Return the (x, y) coordinate for the center point of the cell that contains the specified text.  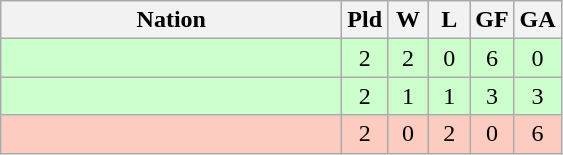
Nation (172, 20)
W (408, 20)
L (450, 20)
GF (492, 20)
GA (538, 20)
Pld (365, 20)
